Locate the cell with the specified text and output its (x, y) center coordinate. 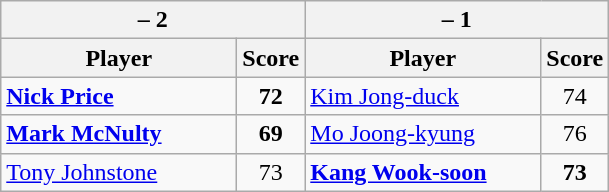
– 2 (153, 20)
Mo Joong-kyung (423, 134)
76 (575, 134)
Mark McNulty (119, 134)
Kim Jong-duck (423, 96)
74 (575, 96)
69 (271, 134)
Tony Johnstone (119, 172)
– 1 (457, 20)
Kang Wook-soon (423, 172)
72 (271, 96)
Nick Price (119, 96)
